Search for the cell housing the specified text and yield its (X, Y) center coordinate. 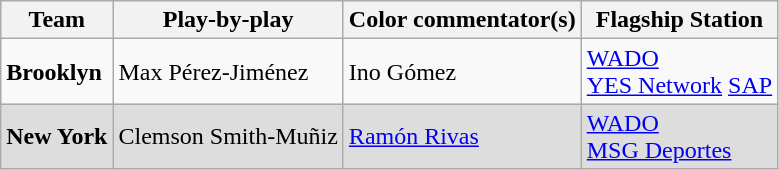
WADOYES Network SAP (679, 72)
Clemson Smith-Muñiz (228, 136)
Max Pérez-Jiménez (228, 72)
WADOMSG Deportes (679, 136)
New York (57, 136)
Team (57, 20)
Color commentator(s) (462, 20)
Ramón Rivas (462, 136)
Play-by-play (228, 20)
Brooklyn (57, 72)
Ino Gómez (462, 72)
Flagship Station (679, 20)
